Output the (X, Y) coordinate of the center of the cell containing the given text.  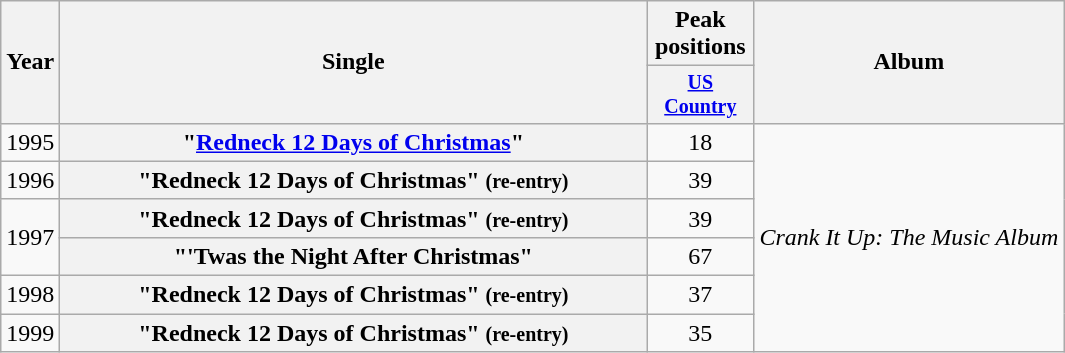
US Country (700, 94)
Year (30, 62)
18 (700, 142)
1995 (30, 142)
"Redneck 12 Days of Christmas" (354, 142)
67 (700, 256)
"'Twas the Night After Christmas" (354, 256)
1998 (30, 295)
Peak positions (700, 34)
1996 (30, 180)
1997 (30, 237)
Album (909, 62)
35 (700, 333)
37 (700, 295)
Single (354, 62)
1999 (30, 333)
Crank It Up: The Music Album (909, 237)
